Extract the (x, y) coordinate from the center of the cell holding the provided text.  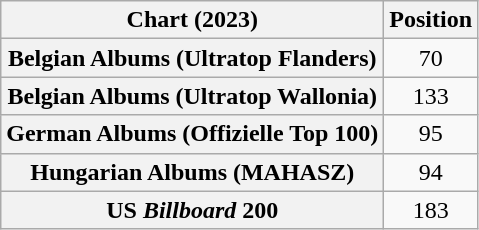
94 (431, 172)
133 (431, 96)
183 (431, 210)
Belgian Albums (Ultratop Wallonia) (192, 96)
Chart (2023) (192, 20)
German Albums (Offizielle Top 100) (192, 134)
70 (431, 58)
Position (431, 20)
Hungarian Albums (MAHASZ) (192, 172)
Belgian Albums (Ultratop Flanders) (192, 58)
US Billboard 200 (192, 210)
95 (431, 134)
